Locate the cell with the specified text and output its (X, Y) center coordinate. 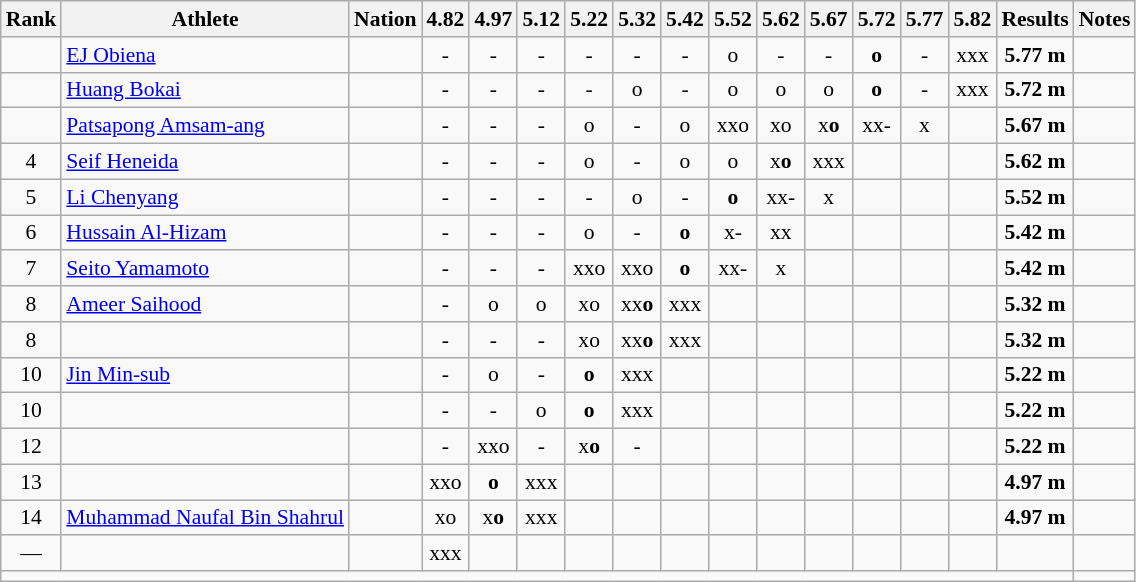
Ameer Saihood (205, 304)
5.62 m (1034, 162)
— (32, 554)
Athlete (205, 19)
5.12 (541, 19)
6 (32, 233)
Patsapong Amsam-ang (205, 126)
EJ Obiena (205, 55)
Results (1034, 19)
Seito Yamamoto (205, 269)
5.77 m (1034, 55)
5.52 (733, 19)
5.82 (972, 19)
4.97 (493, 19)
12 (32, 447)
5.72 (877, 19)
5 (32, 197)
4.82 (446, 19)
Notes (1105, 19)
Li Chenyang (205, 197)
14 (32, 518)
5.52 m (1034, 197)
5.67 m (1034, 126)
4 (32, 162)
5.67 (829, 19)
5.77 (925, 19)
5.42 (685, 19)
13 (32, 482)
5.72 m (1034, 90)
Hussain Al-Hizam (205, 233)
Huang Bokai (205, 90)
5.22 (589, 19)
Seif Heneida (205, 162)
xx (781, 233)
5.32 (637, 19)
x- (733, 233)
Jin Min-sub (205, 375)
Nation (385, 19)
7 (32, 269)
5.62 (781, 19)
Muhammad Naufal Bin Shahrul (205, 518)
Rank (32, 19)
